Return the [X, Y] coordinate for the center point of the cell that contains the specified text.  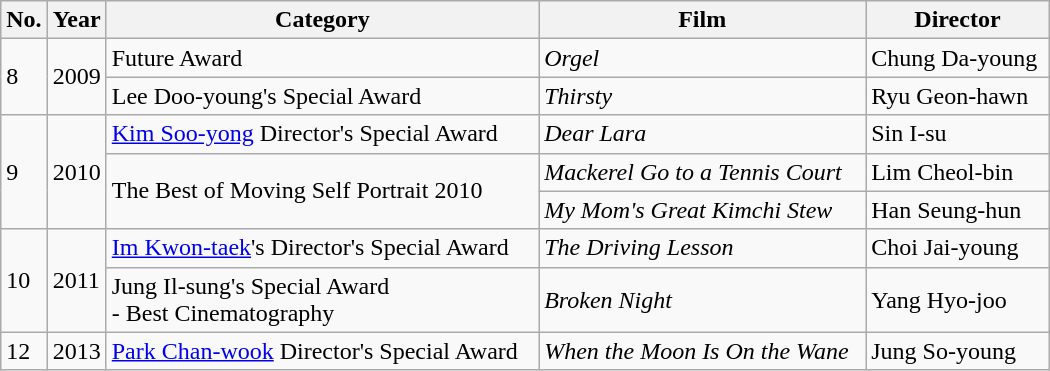
When the Moon Is On the Wane [702, 351]
Future Award [322, 58]
Mackerel Go to a Tennis Court [702, 172]
9 [24, 172]
Ryu Geon-hawn [958, 96]
2013 [76, 351]
Year [76, 20]
Director [958, 20]
2009 [76, 77]
Category [322, 20]
Thirsty [702, 96]
No. [24, 20]
Kim Soo-yong Director's Special Award [322, 134]
Orgel [702, 58]
The Best of Moving Self Portrait 2010 [322, 191]
Han Seung-hun [958, 210]
Im Kwon-taek's Director's Special Award [322, 248]
Dear Lara [702, 134]
Choi Jai-young [958, 248]
The Driving Lesson [702, 248]
Jung Il-sung's Special Award - Best Cinematography [322, 300]
12 [24, 351]
Jung So-young [958, 351]
My Mom's Great Kimchi Stew [702, 210]
Lim Cheol-bin [958, 172]
Sin I-su [958, 134]
10 [24, 280]
Chung Da-young [958, 58]
Film [702, 20]
8 [24, 77]
Park Chan-wook Director's Special Award [322, 351]
Lee Doo-young's Special Award [322, 96]
2011 [76, 280]
Yang Hyo-joo [958, 300]
2010 [76, 172]
Broken Night [702, 300]
